Search for the cell housing the specified text and yield its (X, Y) center coordinate. 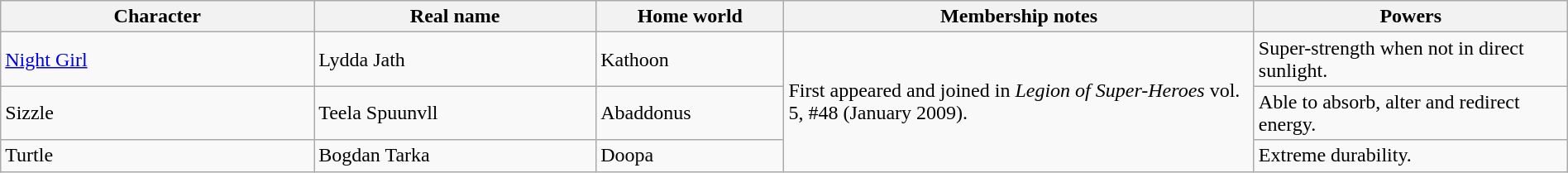
Real name (455, 17)
Kathoon (690, 60)
Teela Spuunvll (455, 113)
Able to absorb, alter and redirect energy. (1411, 113)
Character (157, 17)
Powers (1411, 17)
Super-strength when not in direct sunlight. (1411, 60)
Doopa (690, 156)
Night Girl (157, 60)
First appeared and joined in Legion of Super-Heroes vol. 5, #48 (January 2009). (1019, 102)
Turtle (157, 156)
Home world (690, 17)
Bogdan Tarka (455, 156)
Sizzle (157, 113)
Abaddonus (690, 113)
Extreme durability. (1411, 156)
Membership notes (1019, 17)
Lydda Jath (455, 60)
